Search for the cell housing the specified text and yield its [X, Y] center coordinate. 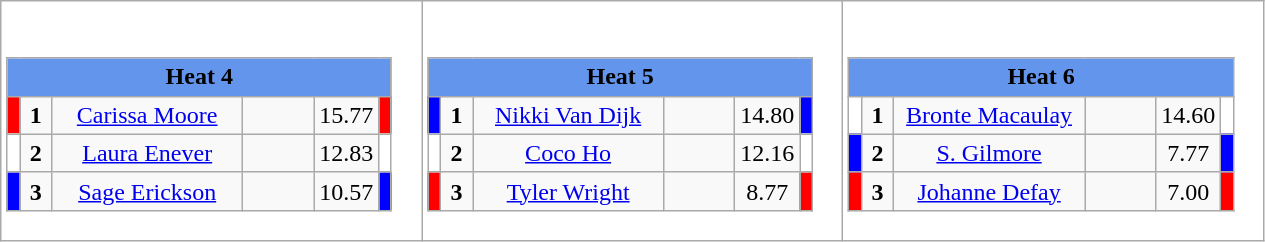
14.80 [768, 115]
Sage Erickson [148, 191]
12.83 [346, 153]
15.77 [346, 115]
Heat 5 [620, 77]
Nikki Van Dijk [568, 115]
10.57 [346, 191]
Carissa Moore [148, 115]
Johanne Defay [990, 191]
S. Gilmore [990, 153]
Bronte Macaulay [990, 115]
7.00 [1188, 191]
12.16 [768, 153]
Tyler Wright [568, 191]
Heat 4 1 Carissa Moore 15.77 2 Laura Enever 12.83 3 Sage Erickson 10.57 [212, 121]
Laura Enever [148, 153]
Heat 4 [199, 77]
Coco Ho [568, 153]
Heat 6 [1041, 77]
14.60 [1188, 115]
8.77 [768, 191]
Heat 6 1 Bronte Macaulay 14.60 2 S. Gilmore 7.77 3 Johanne Defay 7.00 [1054, 121]
7.77 [1188, 153]
Heat 5 1 Nikki Van Dijk 14.80 2 Coco Ho 12.16 3 Tyler Wright 8.77 [632, 121]
